Find where the given text appears and provide that cell's center as (X, Y) coordinate. 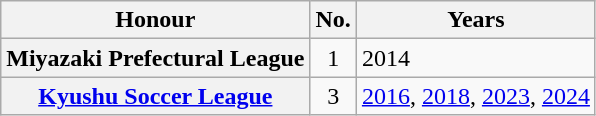
Miyazaki Prefectural League (156, 58)
2014 (476, 58)
3 (333, 96)
2016, 2018, 2023, 2024 (476, 96)
1 (333, 58)
Honour (156, 20)
Kyushu Soccer League (156, 96)
No. (333, 20)
Years (476, 20)
